Find where the given text appears and provide that cell's center as [x, y] coordinate. 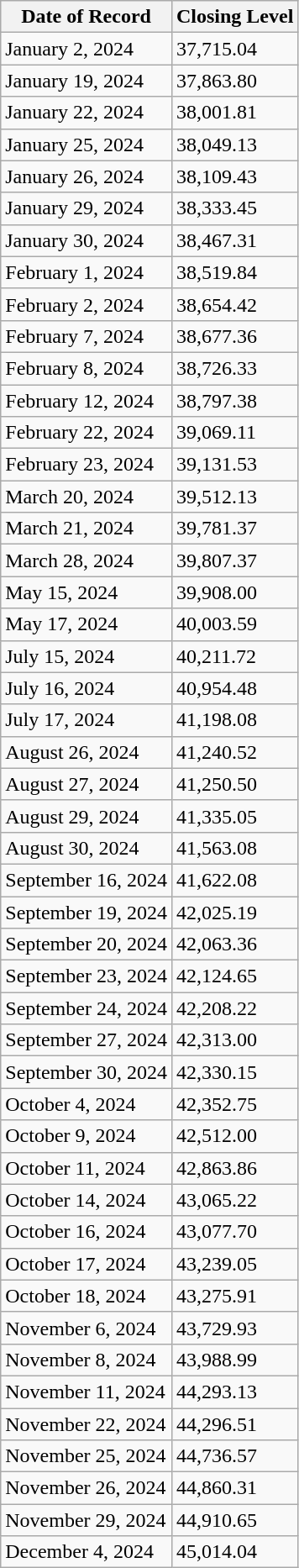
Closing Level [234, 17]
43,065.22 [234, 1200]
May 17, 2024 [87, 624]
44,293.13 [234, 1392]
December 4, 2024 [87, 1552]
August 27, 2024 [87, 784]
38,726.33 [234, 368]
January 30, 2024 [87, 240]
Date of Record [87, 17]
38,049.13 [234, 145]
October 11, 2024 [87, 1168]
42,313.00 [234, 1040]
August 26, 2024 [87, 752]
40,003.59 [234, 624]
43,729.93 [234, 1328]
43,988.99 [234, 1360]
September 30, 2024 [87, 1072]
September 27, 2024 [87, 1040]
41,250.50 [234, 784]
September 16, 2024 [87, 880]
January 26, 2024 [87, 176]
38,519.84 [234, 272]
44,910.65 [234, 1520]
October 16, 2024 [87, 1232]
May 15, 2024 [87, 592]
August 30, 2024 [87, 848]
February 12, 2024 [87, 401]
44,296.51 [234, 1424]
42,063.36 [234, 944]
January 19, 2024 [87, 81]
42,330.15 [234, 1072]
October 18, 2024 [87, 1296]
January 25, 2024 [87, 145]
March 20, 2024 [87, 497]
February 2, 2024 [87, 304]
41,622.08 [234, 880]
40,954.48 [234, 688]
March 28, 2024 [87, 560]
41,240.52 [234, 752]
39,069.11 [234, 433]
November 8, 2024 [87, 1360]
January 22, 2024 [87, 113]
August 29, 2024 [87, 816]
July 15, 2024 [87, 656]
37,715.04 [234, 49]
38,333.45 [234, 208]
41,198.08 [234, 720]
42,512.00 [234, 1136]
February 22, 2024 [87, 433]
38,654.42 [234, 304]
42,352.75 [234, 1104]
39,807.37 [234, 560]
November 29, 2024 [87, 1520]
42,124.65 [234, 976]
41,335.05 [234, 816]
37,863.80 [234, 81]
43,077.70 [234, 1232]
November 22, 2024 [87, 1424]
November 26, 2024 [87, 1488]
43,275.91 [234, 1296]
March 21, 2024 [87, 529]
38,467.31 [234, 240]
November 25, 2024 [87, 1456]
39,908.00 [234, 592]
43,239.05 [234, 1264]
July 16, 2024 [87, 688]
40,211.72 [234, 656]
September 24, 2024 [87, 1008]
November 6, 2024 [87, 1328]
July 17, 2024 [87, 720]
38,797.38 [234, 401]
41,563.08 [234, 848]
39,781.37 [234, 529]
39,131.53 [234, 465]
October 14, 2024 [87, 1200]
January 29, 2024 [87, 208]
January 2, 2024 [87, 49]
39,512.13 [234, 497]
38,109.43 [234, 176]
44,736.57 [234, 1456]
October 9, 2024 [87, 1136]
38,677.36 [234, 336]
38,001.81 [234, 113]
42,208.22 [234, 1008]
42,025.19 [234, 912]
September 20, 2024 [87, 944]
February 1, 2024 [87, 272]
September 19, 2024 [87, 912]
November 11, 2024 [87, 1392]
October 17, 2024 [87, 1264]
September 23, 2024 [87, 976]
44,860.31 [234, 1488]
42,863.86 [234, 1168]
February 7, 2024 [87, 336]
February 23, 2024 [87, 465]
45,014.04 [234, 1552]
October 4, 2024 [87, 1104]
February 8, 2024 [87, 368]
